Return the [X, Y] coordinate for the center point of the cell that contains the specified text.  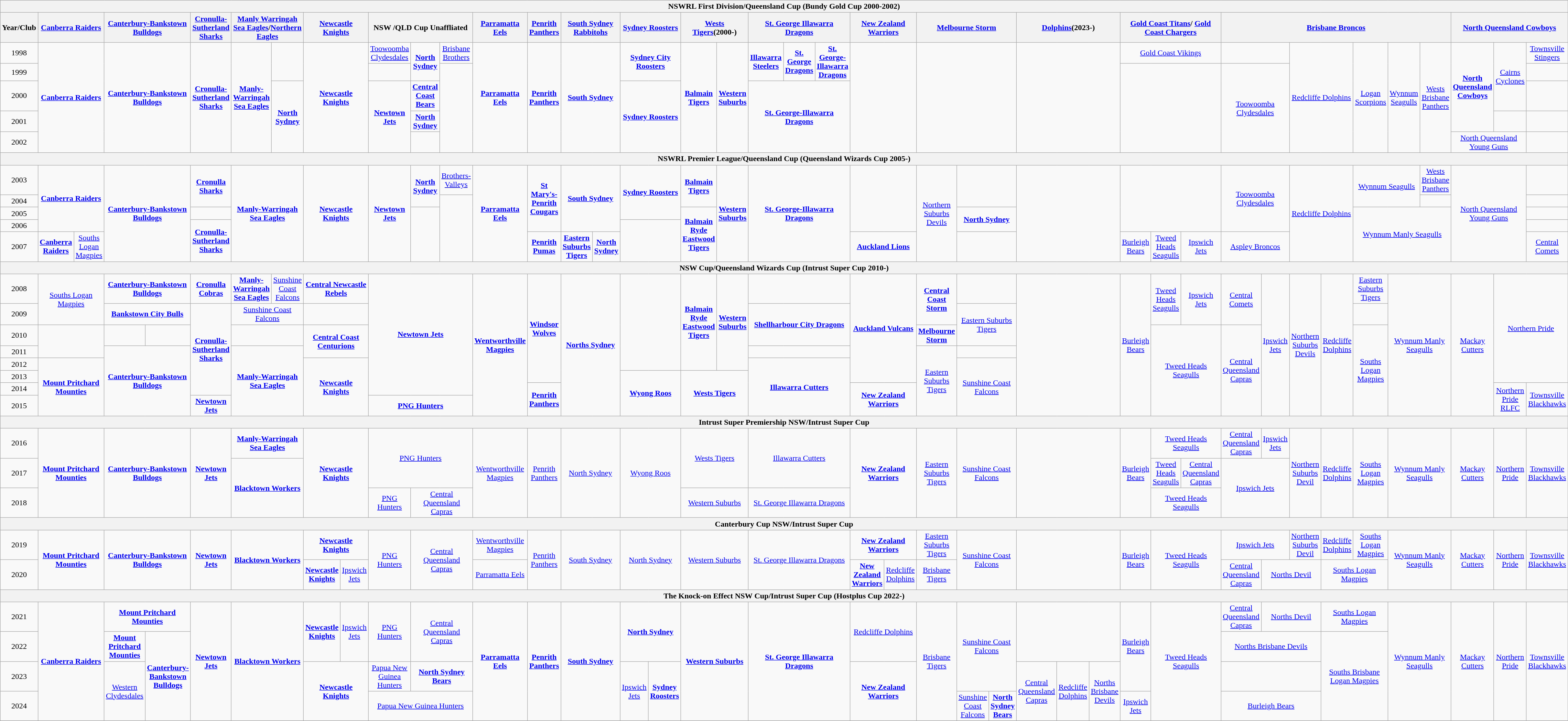
NSW /QLD Cup Unaffliated [420, 27]
2001 [19, 121]
Year/Club [19, 27]
Western Clydesdales [125, 691]
2010 [19, 335]
Manly Warringah Sea Eagles/Northern Eagles [267, 27]
2019 [19, 545]
Cairns Cyclones [1510, 76]
Central Newcastle Rebels [336, 289]
1999 [19, 72]
2009 [19, 314]
2020 [19, 574]
Souths Brisbane Logan Magpies [1354, 676]
South Sydney Rabbitohs [590, 27]
Townsville Stingers [1547, 53]
Cronulla Cobras [211, 289]
Penrith Pumas [544, 246]
2005 [19, 213]
Logan Scorpions [1370, 98]
Bankstown City Bulls [147, 314]
2006 [19, 225]
2017 [19, 473]
2024 [19, 706]
Shellharbour City Dragons [799, 325]
2008 [19, 289]
2002 [19, 142]
2004 [19, 201]
2007 [19, 246]
2011 [19, 352]
Northern Pride RLFC [1510, 399]
Central Coast Bears [425, 96]
NSW Cup/Queensland Wizards Cup (Intrust Super Cup 2010-) [784, 268]
Sydney City Roosters [651, 61]
Canterbury Cup NSW/Intrust Super Cup [784, 524]
Central Coast Centurions [336, 342]
NSWRL First Division/Queensland Cup (Bundy Gold Cup 2000-2002) [784, 6]
2013 [19, 377]
2022 [19, 647]
2016 [19, 443]
NSWRL Premier League/Queensland Cup (Queensland Wizards Cup 2005-) [784, 159]
Wests Tigers(2000-) [715, 27]
Gold Coast Titans/ Gold Coast Chargers [1171, 27]
2014 [19, 389]
Auckland Vulcans [883, 328]
2021 [19, 617]
2018 [19, 503]
Illawarra Steelers [766, 61]
Aspley Broncos [1255, 246]
Brisbane Brothers [456, 53]
2015 [19, 406]
Cronulla Sharks [211, 186]
Windsor Wolves [544, 328]
2003 [19, 180]
Gold Coast Vikings [1171, 53]
Auckland Lions [883, 246]
Central Coast Storm [936, 300]
1998 [19, 53]
Norths Sydney [590, 345]
St Mary's-Penrith Cougars [544, 198]
St. George Dragons [799, 61]
Brothers-Valleys [456, 180]
Brisbane Broncos [1336, 27]
The Knock-on Effect NSW Cup/Intrust Super Cup (Hostplus Cup 2022-) [784, 595]
2012 [19, 364]
Intrust Super Premiership NSW/Intrust Super Cup [784, 422]
2023 [19, 676]
Dolphins(2023-) [1068, 27]
2000 [19, 96]
